Detect which cell encompasses the target text, then output its (x, y) center coordinate. 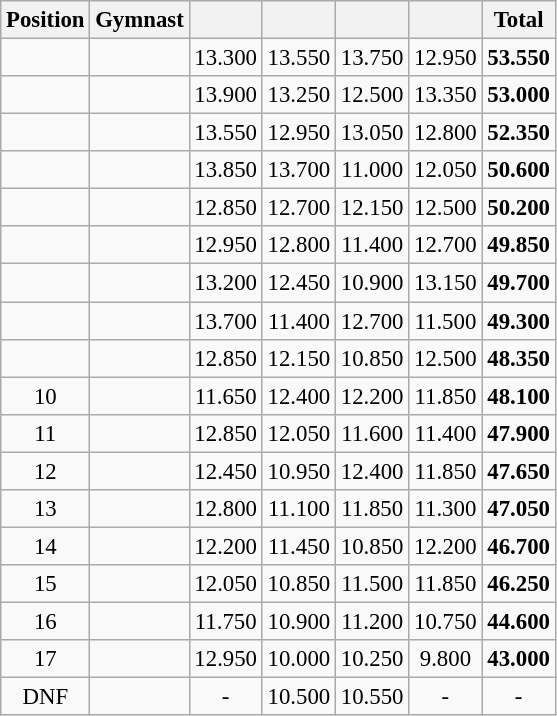
15 (46, 584)
53.000 (518, 95)
53.550 (518, 58)
10.750 (446, 621)
10.550 (372, 697)
11.750 (226, 621)
49.300 (518, 321)
11.450 (298, 546)
Gymnast (140, 20)
10.500 (298, 697)
14 (46, 546)
11.650 (226, 396)
46.700 (518, 546)
47.650 (518, 471)
11.000 (372, 170)
44.600 (518, 621)
13.900 (226, 95)
49.850 (518, 245)
11 (46, 433)
48.100 (518, 396)
13.150 (446, 283)
13.750 (372, 58)
13 (46, 509)
52.350 (518, 133)
48.350 (518, 358)
11.600 (372, 433)
10.950 (298, 471)
DNF (46, 697)
13.300 (226, 58)
17 (46, 659)
50.200 (518, 208)
16 (46, 621)
47.050 (518, 509)
47.900 (518, 433)
13.200 (226, 283)
10.000 (298, 659)
9.800 (446, 659)
43.000 (518, 659)
Total (518, 20)
13.050 (372, 133)
13.350 (446, 95)
10 (46, 396)
11.100 (298, 509)
50.600 (518, 170)
10.250 (372, 659)
11.200 (372, 621)
13.850 (226, 170)
49.700 (518, 283)
13.250 (298, 95)
Position (46, 20)
11.300 (446, 509)
12 (46, 471)
46.250 (518, 584)
